Search for the cell housing the specified text and yield its (x, y) center coordinate. 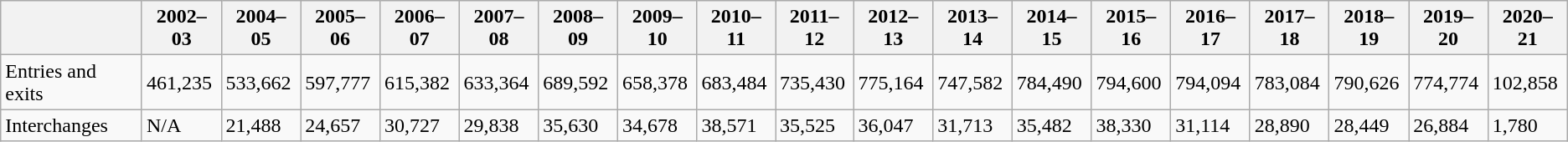
Interchanges (72, 125)
2008–09 (578, 28)
794,600 (1131, 82)
28,449 (1369, 125)
615,382 (419, 82)
35,482 (1052, 125)
2020–21 (1528, 28)
2016–17 (1211, 28)
1,780 (1528, 125)
747,582 (973, 82)
38,571 (735, 125)
533,662 (261, 82)
2015–16 (1131, 28)
2012–13 (893, 28)
2007–08 (499, 28)
597,777 (340, 82)
2017–18 (1290, 28)
35,525 (814, 125)
735,430 (814, 82)
26,884 (1449, 125)
775,164 (893, 82)
31,713 (973, 125)
29,838 (499, 125)
35,630 (578, 125)
2004–05 (261, 28)
2009–10 (657, 28)
2010–11 (735, 28)
774,774 (1449, 82)
2011–12 (814, 28)
2005–06 (340, 28)
633,364 (499, 82)
658,378 (657, 82)
784,490 (1052, 82)
790,626 (1369, 82)
683,484 (735, 82)
461,235 (181, 82)
36,047 (893, 125)
Entries and exits (72, 82)
28,890 (1290, 125)
2019–20 (1449, 28)
2018–19 (1369, 28)
34,678 (657, 125)
2013–14 (973, 28)
N/A (181, 125)
2014–15 (1052, 28)
21,488 (261, 125)
30,727 (419, 125)
2002–03 (181, 28)
2006–07 (419, 28)
794,094 (1211, 82)
24,657 (340, 125)
102,858 (1528, 82)
31,114 (1211, 125)
689,592 (578, 82)
783,084 (1290, 82)
38,330 (1131, 125)
